Return the (X, Y) coordinate for the center point of the cell that contains the specified text.  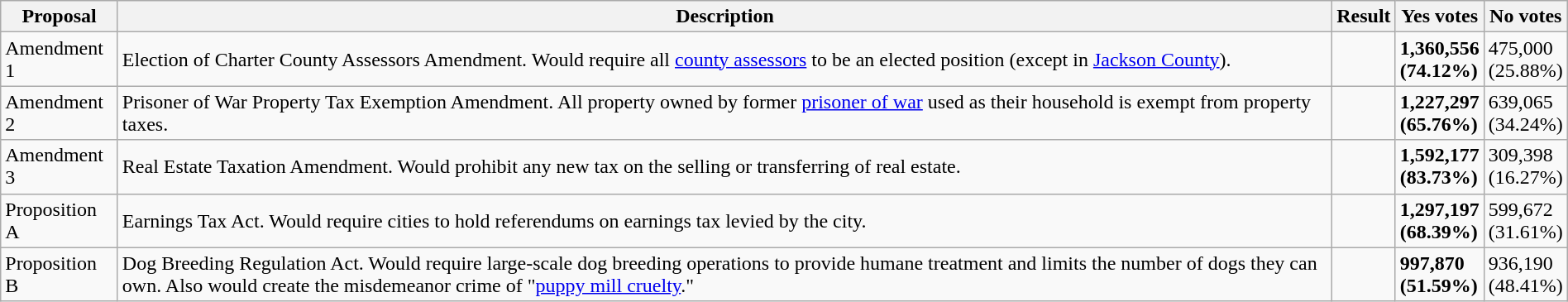
475,000(25.88%) (1525, 60)
Amendment 3 (60, 167)
309,398(16.27%) (1525, 167)
Proposal (60, 17)
Prisoner of War Property Tax Exemption Amendment. All property owned by former prisoner of war used as their household is exempt from property taxes. (724, 113)
Description (724, 17)
Earnings Tax Act. Would require cities to hold referendums on earnings tax levied by the city. (724, 220)
639,065(34.24%) (1525, 113)
Election of Charter County Assessors Amendment. Would require all county assessors to be an elected position (except in Jackson County). (724, 60)
1,592,177(83.73%) (1439, 167)
599,672(31.61%) (1525, 220)
Amendment 2 (60, 113)
Yes votes (1439, 17)
936,190(48.41%) (1525, 275)
No votes (1525, 17)
1,227,297(65.76%) (1439, 113)
Result (1364, 17)
Proposition A (60, 220)
Real Estate Taxation Amendment. Would prohibit any new tax on the selling or transferring of real estate. (724, 167)
997,870(51.59%) (1439, 275)
Proposition B (60, 275)
1,297,197(68.39%) (1439, 220)
1,360,556(74.12%) (1439, 60)
Amendment 1 (60, 60)
